Search for the cell housing the specified text and yield its (x, y) center coordinate. 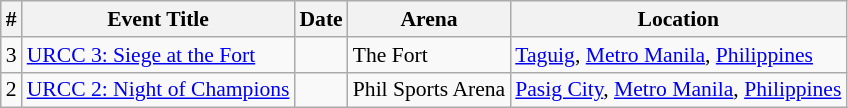
Event Title (158, 19)
3 (12, 55)
Pasig City, Metro Manila, Philippines (678, 90)
The Fort (429, 55)
Arena (429, 19)
URCC 3: Siege at the Fort (158, 55)
Phil Sports Arena (429, 90)
2 (12, 90)
Date (320, 19)
# (12, 19)
Taguig, Metro Manila, Philippines (678, 55)
URCC 2: Night of Champions (158, 90)
Location (678, 19)
